Output the (X, Y) coordinate of the center of the cell containing the given text.  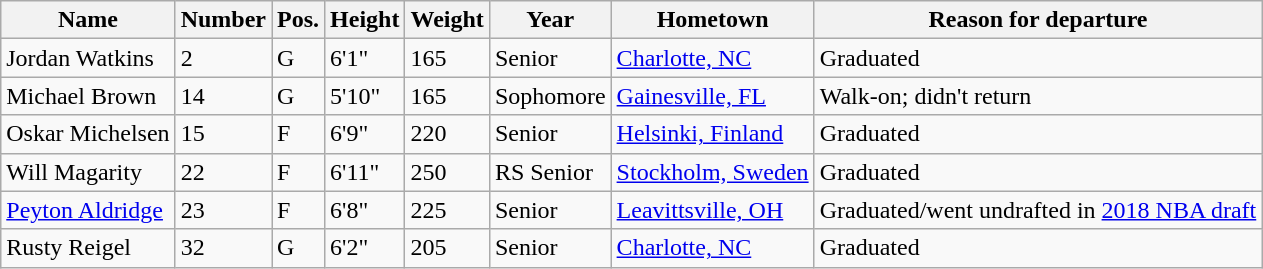
32 (223, 248)
Height (365, 20)
Gainesville, FL (712, 96)
Graduated/went undrafted in 2018 NBA draft (1038, 210)
Number (223, 20)
Name (88, 20)
Weight (447, 20)
205 (447, 248)
Peyton Aldridge (88, 210)
Helsinki, Finland (712, 134)
Walk-on; didn't return (1038, 96)
Rusty Reigel (88, 248)
22 (223, 172)
Oskar Michelsen (88, 134)
15 (223, 134)
Leavittsville, OH (712, 210)
6'11" (365, 172)
Stockholm, Sweden (712, 172)
6'9" (365, 134)
Reason for departure (1038, 20)
220 (447, 134)
Jordan Watkins (88, 58)
225 (447, 210)
Sophomore (550, 96)
6'2" (365, 248)
Pos. (298, 20)
2 (223, 58)
23 (223, 210)
250 (447, 172)
14 (223, 96)
5'10" (365, 96)
6'8" (365, 210)
Will Magarity (88, 172)
Year (550, 20)
Hometown (712, 20)
6'1" (365, 58)
Michael Brown (88, 96)
RS Senior (550, 172)
